Find where the given text appears and provide that cell's center as [X, Y] coordinate. 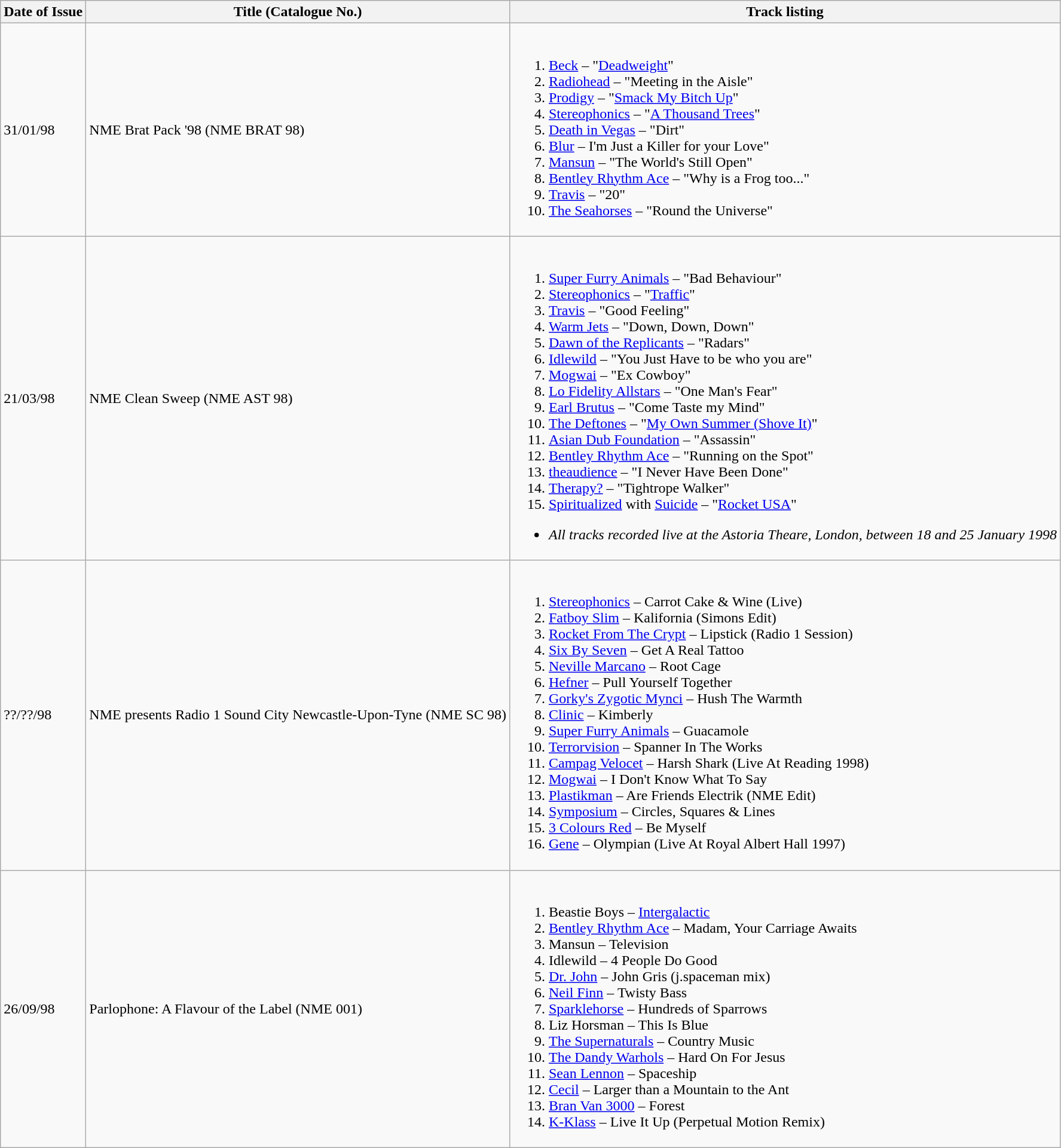
NME Clean Sweep (NME AST 98) [298, 398]
??/??/98 [43, 715]
Parlophone: A Flavour of the Label (NME 001) [298, 1009]
26/09/98 [43, 1009]
Title (Catalogue No.) [298, 12]
Date of Issue [43, 12]
NME Brat Pack '98 (NME BRAT 98) [298, 130]
31/01/98 [43, 130]
Track listing [784, 12]
21/03/98 [43, 398]
NME presents Radio 1 Sound City Newcastle-Upon-Tyne (NME SC 98) [298, 715]
